Pinpoint the cell where the given text exists, returning its [x, y] midpoint coordinate. 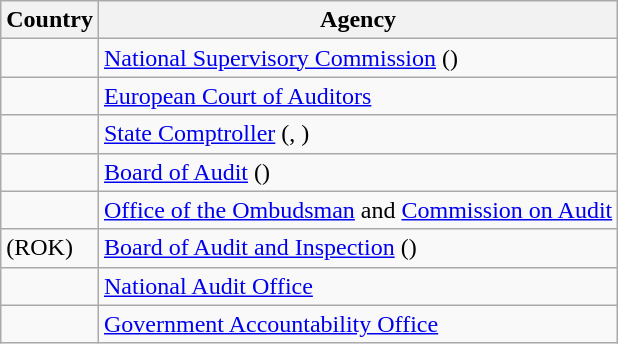
Office of the Ombudsman and Commission on Audit [358, 210]
(ROK) [50, 248]
Agency [358, 20]
State Comptroller (, ) [358, 134]
Board of Audit () [358, 172]
Country [50, 20]
European Court of Auditors [358, 96]
National Audit Office [358, 286]
Board of Audit and Inspection () [358, 248]
National Supervisory Commission () [358, 58]
Government Accountability Office [358, 324]
